Detect which cell encompasses the target text, then output its [X, Y] center coordinate. 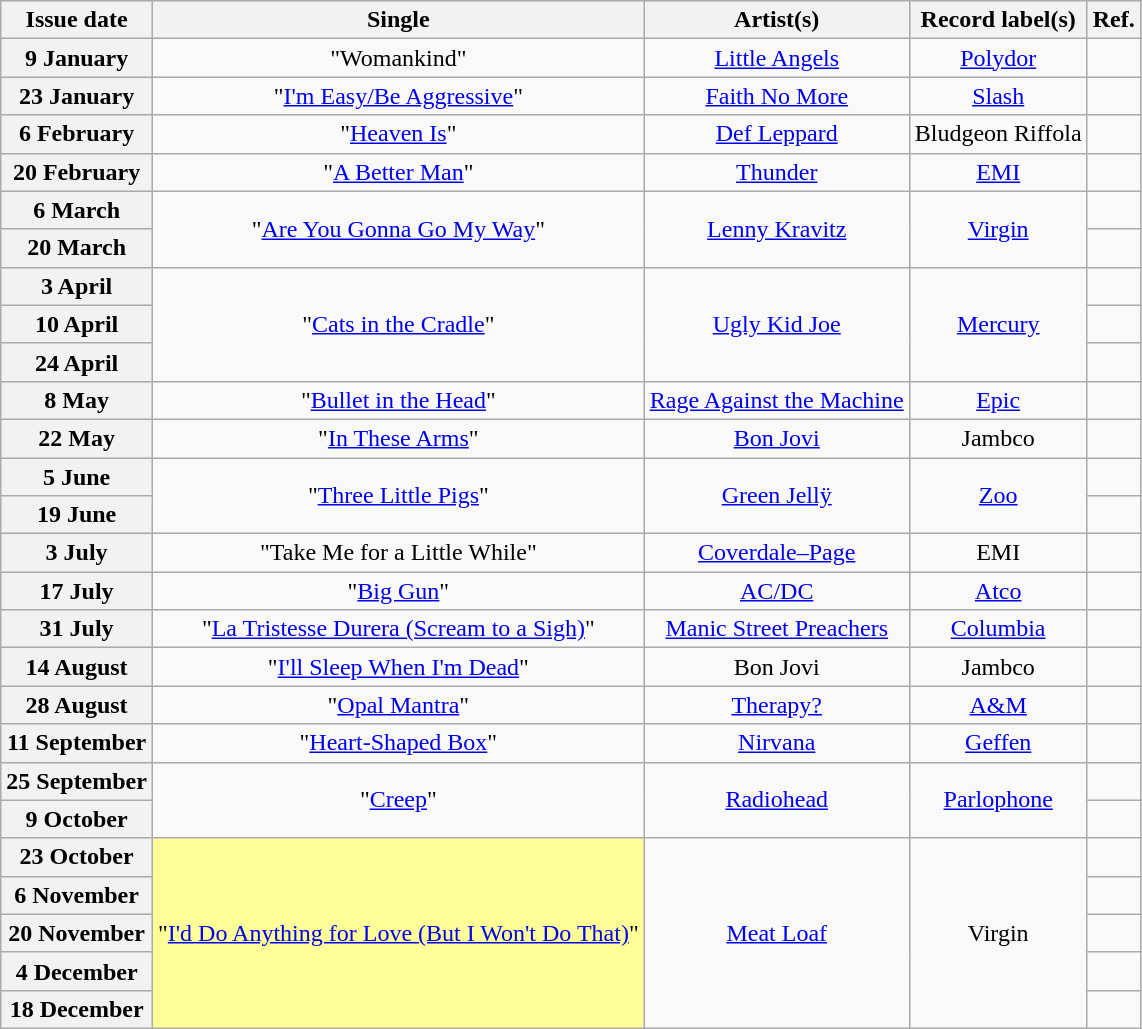
"Bullet in the Head" [398, 400]
"Creep" [398, 800]
"Heaven Is" [398, 134]
6 February [77, 134]
"Cats in the Cradle" [398, 324]
"I'd Do Anything for Love (But I Won't Do That)" [398, 933]
6 March [77, 210]
"Three Little Pigs" [398, 496]
20 November [77, 933]
Def Leppard [776, 134]
11 September [77, 743]
Rage Against the Machine [776, 400]
5 June [77, 477]
"Take Me for a Little While" [398, 553]
9 January [77, 58]
28 August [77, 705]
"La Tristesse Durera (Scream to a Sigh)" [398, 629]
3 July [77, 553]
17 July [77, 591]
A&M [998, 705]
3 April [77, 286]
Parlophone [998, 800]
Artist(s) [776, 20]
"Are You Gonna Go My Way" [398, 229]
"Womankind" [398, 58]
25 September [77, 781]
Nirvana [776, 743]
Coverdale–Page [776, 553]
Record label(s) [998, 20]
Little Angels [776, 58]
23 October [77, 857]
"I'll Sleep When I'm Dead" [398, 667]
18 December [77, 1009]
24 April [77, 362]
Therapy? [776, 705]
22 May [77, 438]
Bludgeon Riffola [998, 134]
4 December [77, 971]
"Heart-Shaped Box" [398, 743]
23 January [77, 96]
6 November [77, 895]
Green Jellÿ [776, 496]
8 May [77, 400]
AC/DC [776, 591]
Issue date [77, 20]
"A Better Man" [398, 172]
Radiohead [776, 800]
Ref. [1114, 20]
Manic Street Preachers [776, 629]
"I'm Easy/Be Aggressive" [398, 96]
"Opal Mantra" [398, 705]
9 October [77, 819]
Single [398, 20]
20 February [77, 172]
20 March [77, 248]
Epic [998, 400]
Polydor [998, 58]
Zoo [998, 496]
Ugly Kid Joe [776, 324]
31 July [77, 629]
19 June [77, 515]
Geffen [998, 743]
Thunder [776, 172]
14 August [77, 667]
Slash [998, 96]
Columbia [998, 629]
Meat Loaf [776, 933]
"Big Gun" [398, 591]
10 April [77, 324]
Faith No More [776, 96]
Lenny Kravitz [776, 229]
Atco [998, 591]
"In These Arms" [398, 438]
Mercury [998, 324]
